Provide the [x, y] coordinate of the cell's center where the given text is located.  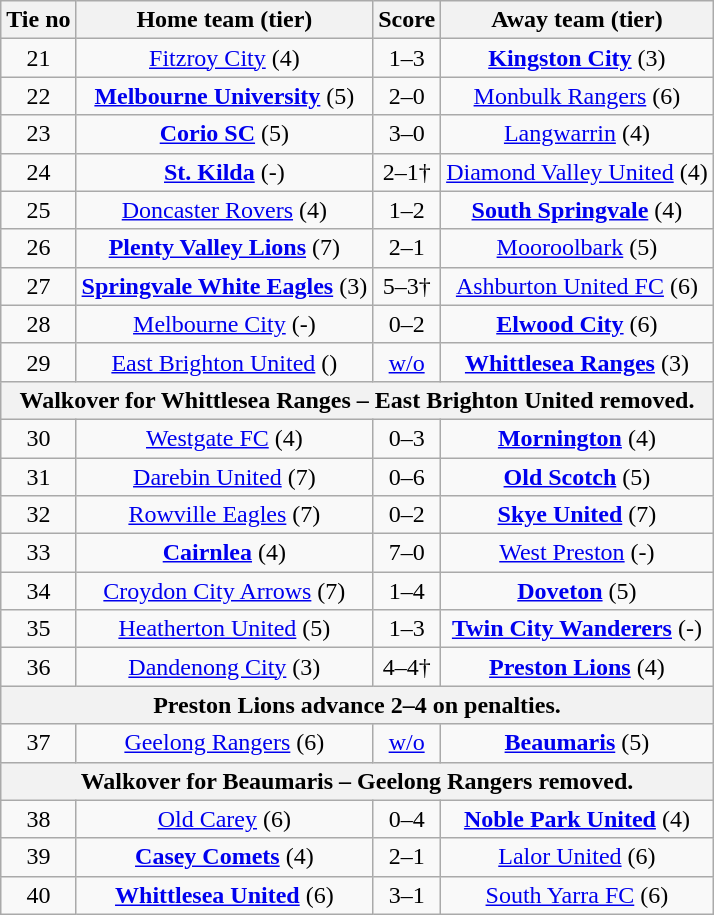
36 [38, 667]
32 [38, 515]
Melbourne University (5) [224, 96]
Cairnlea (4) [224, 553]
Monbulk Rangers (6) [578, 96]
39 [38, 857]
Home team (tier) [224, 20]
Noble Park United (4) [578, 819]
Westgate FC (4) [224, 438]
21 [38, 58]
Old Scotch (5) [578, 477]
Springvale White Eagles (3) [224, 286]
Dandenong City (3) [224, 667]
4–4† [407, 667]
Kingston City (3) [578, 58]
28 [38, 324]
Tie no [38, 20]
27 [38, 286]
34 [38, 591]
Mornington (4) [578, 438]
1–4 [407, 591]
1–2 [407, 210]
Darebin United (7) [224, 477]
East Brighton United () [224, 362]
0–4 [407, 819]
Geelong Rangers (6) [224, 743]
Fitzroy City (4) [224, 58]
Diamond Valley United (4) [578, 172]
3–1 [407, 895]
7–0 [407, 553]
Away team (tier) [578, 20]
Plenty Valley Lions (7) [224, 248]
31 [38, 477]
Walkover for Whittlesea Ranges – East Brighton United removed. [357, 400]
Elwood City (6) [578, 324]
Melbourne City (-) [224, 324]
Langwarrin (4) [578, 134]
Lalor United (6) [578, 857]
24 [38, 172]
Walkover for Beaumaris – Geelong Rangers removed. [357, 781]
0–3 [407, 438]
26 [38, 248]
Old Carey (6) [224, 819]
30 [38, 438]
Ashburton United FC (6) [578, 286]
23 [38, 134]
Whittlesea United (6) [224, 895]
0–6 [407, 477]
West Preston (-) [578, 553]
33 [38, 553]
2–0 [407, 96]
Corio SC (5) [224, 134]
South Springvale (4) [578, 210]
Doncaster Rovers (4) [224, 210]
2–1† [407, 172]
35 [38, 629]
Whittlesea Ranges (3) [578, 362]
Heatherton United (5) [224, 629]
5–3† [407, 286]
Score [407, 20]
St. Kilda (-) [224, 172]
25 [38, 210]
Casey Comets (4) [224, 857]
South Yarra FC (6) [578, 895]
Rowville Eagles (7) [224, 515]
Preston Lions advance 2–4 on penalties. [357, 705]
Preston Lions (4) [578, 667]
29 [38, 362]
Twin City Wanderers (-) [578, 629]
Croydon City Arrows (7) [224, 591]
38 [38, 819]
22 [38, 96]
Doveton (5) [578, 591]
37 [38, 743]
3–0 [407, 134]
Beaumaris (5) [578, 743]
40 [38, 895]
Mooroolbark (5) [578, 248]
Skye United (7) [578, 515]
